For the text-containing cell, return its midpoint in (X, Y) coordinate format. 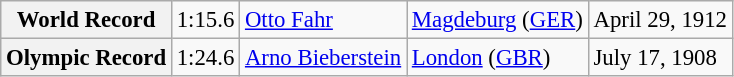
1:24.6 (205, 58)
Magdeburg (GER) (497, 20)
April 29, 1912 (660, 20)
Otto Fahr (324, 20)
Olympic Record (86, 58)
1:15.6 (205, 20)
World Record (86, 20)
London (GBR) (497, 58)
July 17, 1908 (660, 58)
Arno Bieberstein (324, 58)
